Find where the given text appears and provide that cell's center as [X, Y] coordinate. 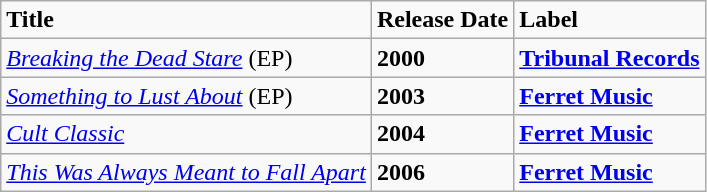
Something to Lust About (EP) [186, 96]
2000 [442, 58]
2003 [442, 96]
2004 [442, 134]
Title [186, 20]
Label [610, 20]
This Was Always Meant to Fall Apart [186, 172]
Breaking the Dead Stare (EP) [186, 58]
Release Date [442, 20]
Cult Classic [186, 134]
2006 [442, 172]
Tribunal Records [610, 58]
